Provide the [X, Y] coordinate of the cell's center where the given text is located.  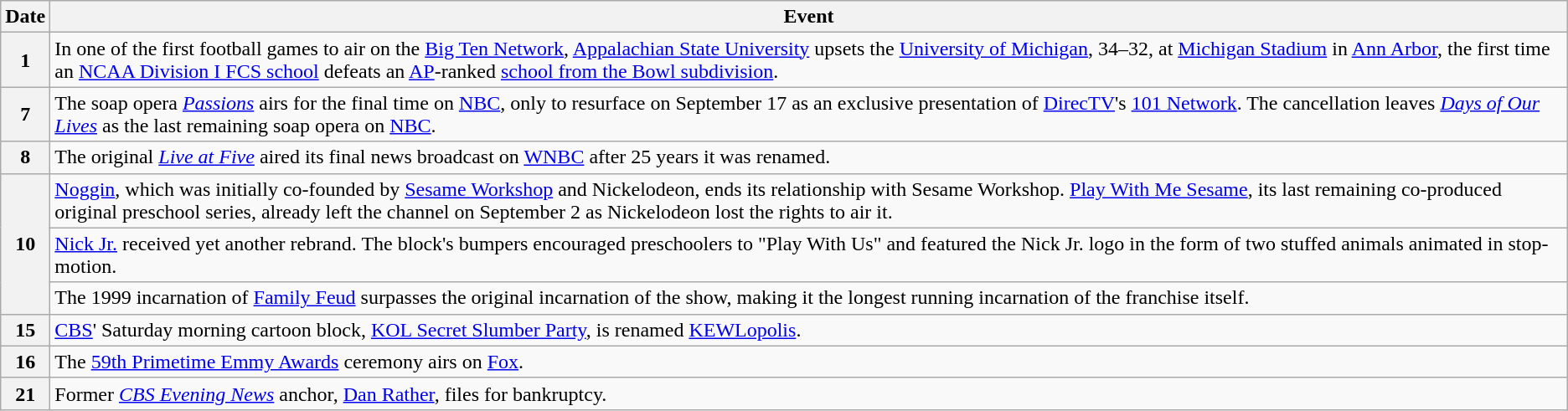
15 [25, 330]
Event [809, 17]
Date [25, 17]
Former CBS Evening News anchor, Dan Rather, files for bankruptcy. [809, 393]
1 [25, 60]
8 [25, 157]
7 [25, 114]
21 [25, 393]
The 59th Primetime Emmy Awards ceremony airs on Fox. [809, 362]
10 [25, 244]
CBS' Saturday morning cartoon block, KOL Secret Slumber Party, is renamed KEWLopolis. [809, 330]
The original Live at Five aired its final news broadcast on WNBC after 25 years it was renamed. [809, 157]
16 [25, 362]
